Identify which cell holds the provided text, then report its (x, y) central coordinate. 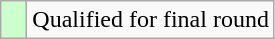
Qualified for final round (151, 20)
